Pinpoint the cell where the given text exists, returning its (X, Y) midpoint coordinate. 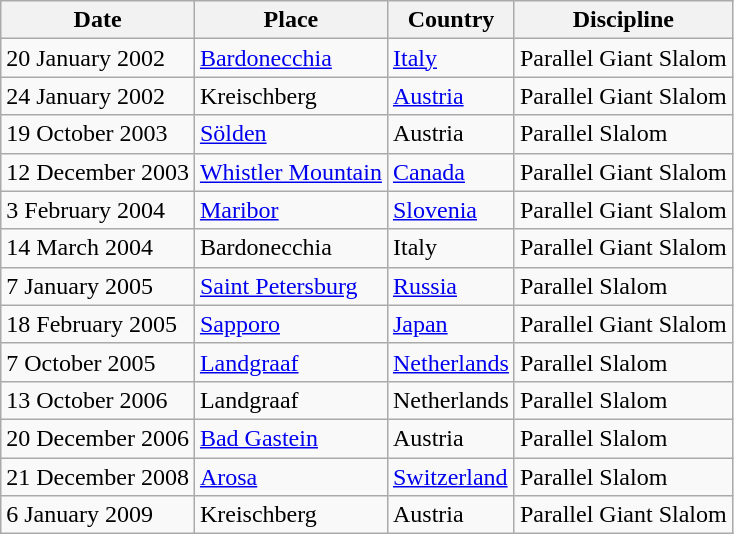
Sapporo (290, 324)
Maribor (290, 210)
20 January 2002 (98, 58)
24 January 2002 (98, 96)
13 October 2006 (98, 400)
14 March 2004 (98, 248)
Whistler Mountain (290, 172)
Place (290, 20)
Russia (450, 286)
6 January 2009 (98, 515)
18 February 2005 (98, 324)
19 October 2003 (98, 134)
Bad Gastein (290, 438)
Saint Petersburg (290, 286)
Canada (450, 172)
Sölden (290, 134)
21 December 2008 (98, 477)
Slovenia (450, 210)
Japan (450, 324)
7 October 2005 (98, 362)
Date (98, 20)
3 February 2004 (98, 210)
Switzerland (450, 477)
20 December 2006 (98, 438)
Country (450, 20)
Discipline (623, 20)
12 December 2003 (98, 172)
7 January 2005 (98, 286)
Arosa (290, 477)
